For the text-containing cell, return its midpoint in (x, y) coordinate format. 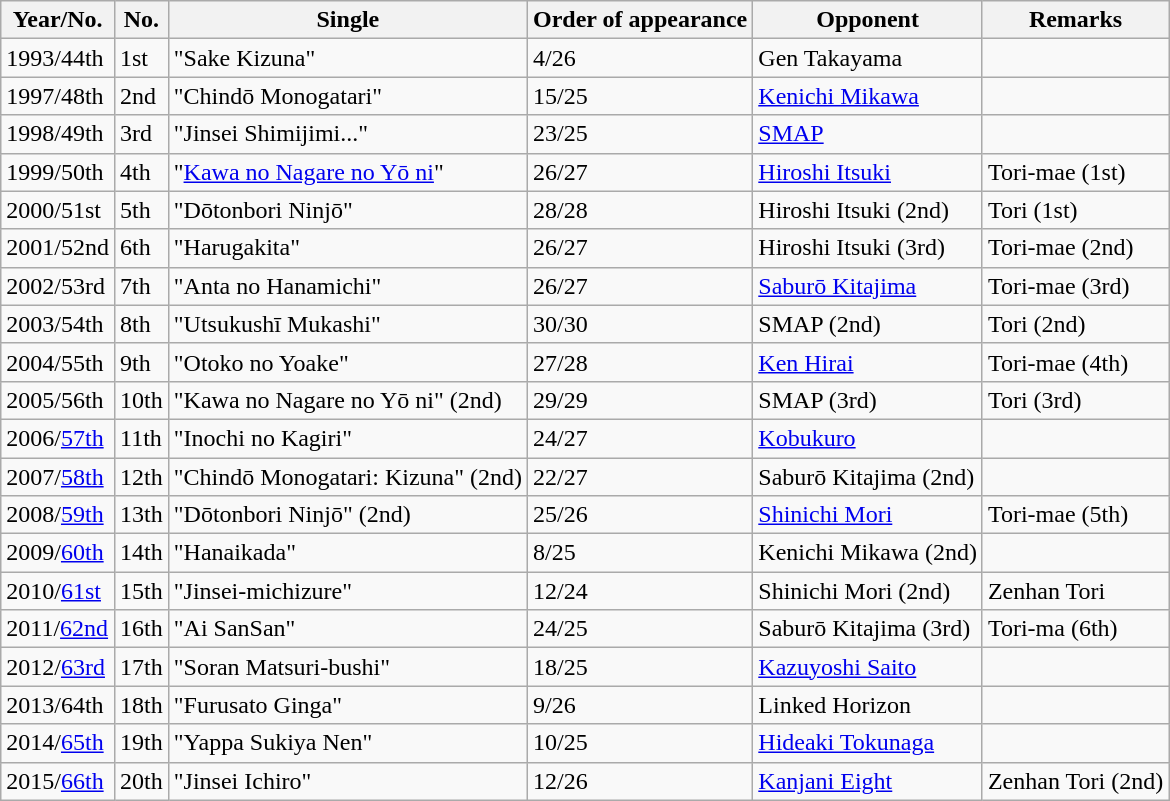
"Utsukushī Mukashi" (348, 324)
18/25 (640, 667)
12/24 (640, 591)
5th (141, 210)
Hiroshi Itsuki (868, 172)
Tori (3rd) (1075, 400)
Tori (2nd) (1075, 324)
22/27 (640, 477)
1993/44th (58, 58)
15/25 (640, 96)
Kenichi Mikawa (868, 96)
8/25 (640, 553)
2013/64th (58, 705)
2015/66th (58, 781)
Shinichi Mori (868, 515)
2005/56th (58, 400)
1997/48th (58, 96)
Tori-mae (1st) (1075, 172)
3rd (141, 134)
6th (141, 248)
Kazuyoshi Saito (868, 667)
"Jinsei Shimijimi..." (348, 134)
Linked Horizon (868, 705)
Kenichi Mikawa (2nd) (868, 553)
Tori-mae (3rd) (1075, 286)
Opponent (868, 20)
"Ai SanSan" (348, 629)
Year/No. (58, 20)
16th (141, 629)
Kobukuro (868, 438)
Hiroshi Itsuki (2nd) (868, 210)
"Anta no Hanamichi" (348, 286)
9th (141, 362)
2nd (141, 96)
14th (141, 553)
19th (141, 743)
2003/54th (58, 324)
15th (141, 591)
"Harugakita" (348, 248)
4/26 (640, 58)
"Kawa no Nagare no Yō ni" (348, 172)
Hiroshi Itsuki (3rd) (868, 248)
Ken Hirai (868, 362)
1st (141, 58)
Order of appearance (640, 20)
4th (141, 172)
No. (141, 20)
10th (141, 400)
2002/53rd (58, 286)
"Dōtonbori Ninjō" (2nd) (348, 515)
Zenhan Tori (2nd) (1075, 781)
Hideaki Tokunaga (868, 743)
"Dōtonbori Ninjō" (348, 210)
12/26 (640, 781)
1998/49th (58, 134)
"Furusato Ginga" (348, 705)
"Jinsei-michizure" (348, 591)
"Yappa Sukiya Nen" (348, 743)
2001/52nd (58, 248)
Single (348, 20)
2014/65th (58, 743)
2006/57th (58, 438)
Tori-mae (5th) (1075, 515)
11th (141, 438)
Shinichi Mori (2nd) (868, 591)
2004/55th (58, 362)
Saburō Kitajima (3rd) (868, 629)
20th (141, 781)
2007/58th (58, 477)
17th (141, 667)
"Chindō Monogatari: Kizuna" (2nd) (348, 477)
13th (141, 515)
SMAP (2nd) (868, 324)
Saburō Kitajima (868, 286)
24/25 (640, 629)
Saburō Kitajima (2nd) (868, 477)
18th (141, 705)
Zenhan Tori (1075, 591)
Remarks (1075, 20)
"Inochi no Kagiri" (348, 438)
29/29 (640, 400)
2009/60th (58, 553)
2011/62nd (58, 629)
SMAP (3rd) (868, 400)
7th (141, 286)
24/27 (640, 438)
25/26 (640, 515)
12th (141, 477)
"Jinsei Ichiro" (348, 781)
"Kawa no Nagare no Yō ni" (2nd) (348, 400)
27/28 (640, 362)
Kanjani Eight (868, 781)
"Hanaikada" (348, 553)
Gen Takayama (868, 58)
"Otoko no Yoake" (348, 362)
30/30 (640, 324)
2008/59th (58, 515)
Tori-mae (4th) (1075, 362)
"Sake Kizuna" (348, 58)
1999/50th (58, 172)
"Soran Matsuri-bushi" (348, 667)
Tori-mae (2nd) (1075, 248)
2010/61st (58, 591)
8th (141, 324)
Tori (1st) (1075, 210)
SMAP (868, 134)
Tori-ma (6th) (1075, 629)
10/25 (640, 743)
2000/51st (58, 210)
"Chindō Monogatari" (348, 96)
23/25 (640, 134)
2012/63rd (58, 667)
9/26 (640, 705)
28/28 (640, 210)
